Find where the given text appears and provide that cell's center as (x, y) coordinate. 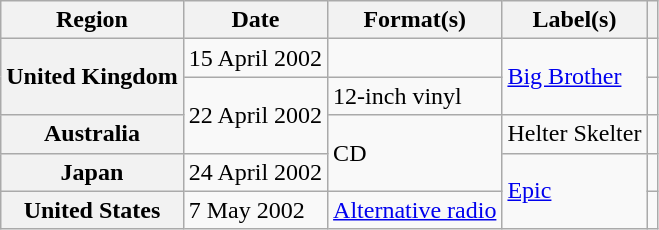
22 April 2002 (255, 115)
United States (92, 210)
Alternative radio (415, 210)
Epic (574, 191)
15 April 2002 (255, 58)
12-inch vinyl (415, 96)
Helter Skelter (574, 134)
United Kingdom (92, 77)
Australia (92, 134)
CD (415, 153)
Region (92, 20)
Date (255, 20)
24 April 2002 (255, 172)
Label(s) (574, 20)
Japan (92, 172)
Big Brother (574, 77)
Format(s) (415, 20)
7 May 2002 (255, 210)
